Provide the (X, Y) coordinate of the cell's center where the given text is located.  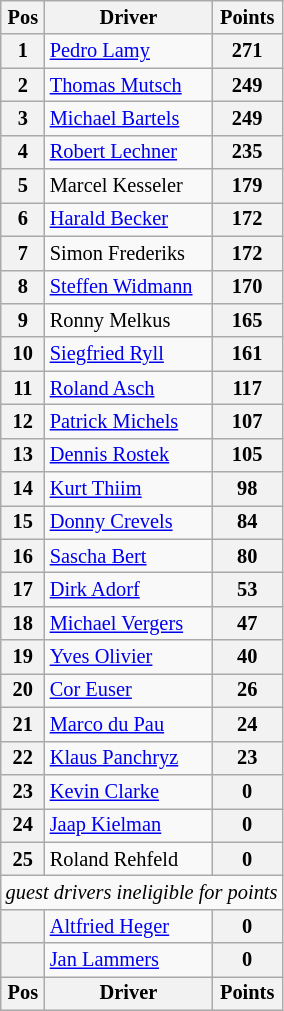
179 (247, 186)
12 (23, 421)
Marcel Kesseler (128, 186)
Klaus Panchryz (128, 758)
Sascha Bert (128, 556)
271 (247, 51)
20 (23, 690)
6 (23, 219)
25 (23, 859)
40 (247, 657)
14 (23, 489)
Roland Asch (128, 388)
Patrick Michels (128, 421)
Siegfried Ryll (128, 354)
Donny Crevels (128, 522)
Pedro Lamy (128, 51)
21 (23, 724)
235 (247, 152)
1 (23, 51)
170 (247, 287)
26 (247, 690)
13 (23, 455)
Robert Lechner (128, 152)
107 (247, 421)
11 (23, 388)
9 (23, 320)
Cor Euser (128, 690)
Roland Rehfeld (128, 859)
Jaap Kielman (128, 825)
Marco du Pau (128, 724)
4 (23, 152)
15 (23, 522)
105 (247, 455)
Michael Bartels (128, 118)
84 (247, 522)
Kurt Thiim (128, 489)
Yves Olivier (128, 657)
80 (247, 556)
Dennis Rostek (128, 455)
16 (23, 556)
117 (247, 388)
18 (23, 623)
Steffen Widmann (128, 287)
5 (23, 186)
Dirk Adorf (128, 589)
Simon Frederiks (128, 253)
Jan Lammers (128, 960)
10 (23, 354)
Michael Vergers (128, 623)
Ronny Melkus (128, 320)
161 (247, 354)
53 (247, 589)
Harald Becker (128, 219)
8 (23, 287)
17 (23, 589)
22 (23, 758)
47 (247, 623)
Altfried Heger (128, 926)
2 (23, 85)
Kevin Clarke (128, 791)
7 (23, 253)
Thomas Mutsch (128, 85)
guest drivers ineligible for points (142, 892)
3 (23, 118)
165 (247, 320)
19 (23, 657)
98 (247, 489)
